From the cell containing the given text, extract its center point as [x, y] coordinate. 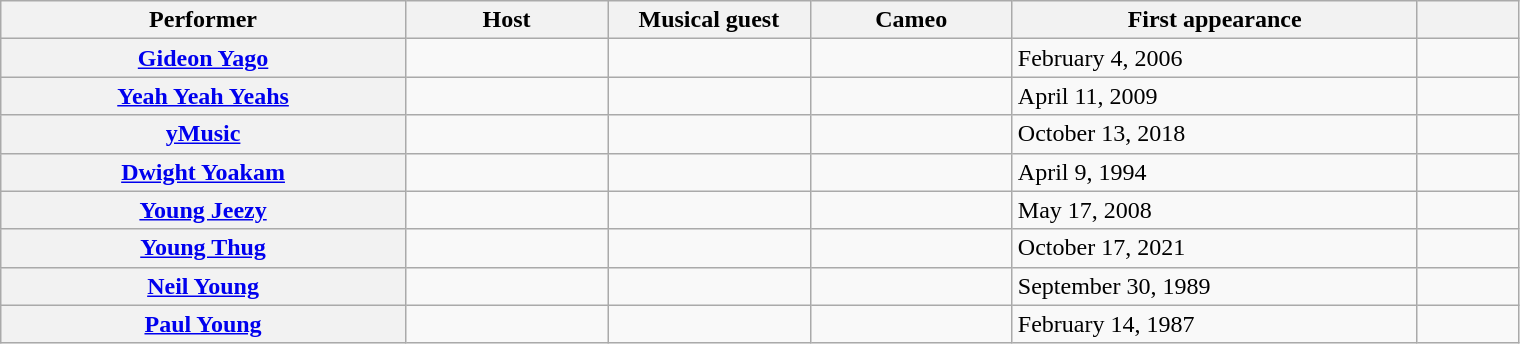
February 14, 1987 [1214, 324]
yMusic [204, 134]
Cameo [911, 20]
Performer [204, 20]
February 4, 2006 [1214, 58]
Gideon Yago [204, 58]
October 13, 2018 [1214, 134]
Yeah Yeah Yeahs [204, 96]
Host [506, 20]
September 30, 1989 [1214, 286]
Paul Young [204, 324]
May 17, 2008 [1214, 210]
Dwight Yoakam [204, 172]
October 17, 2021 [1214, 248]
April 9, 1994 [1214, 172]
Young Thug [204, 248]
Young Jeezy [204, 210]
Neil Young [204, 286]
Musical guest [709, 20]
First appearance [1214, 20]
April 11, 2009 [1214, 96]
